Return the [X, Y] coordinate for the center point of the cell that contains the specified text.  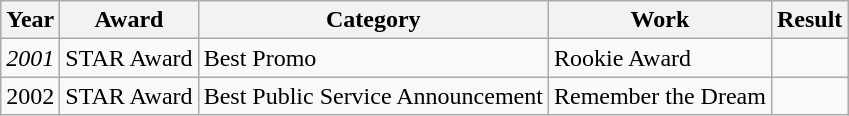
Work [660, 20]
Year [30, 20]
Remember the Dream [660, 96]
Rookie Award [660, 58]
Result [809, 20]
2002 [30, 96]
Category [373, 20]
Best Promo [373, 58]
Best Public Service Announcement [373, 96]
Award [129, 20]
2001 [30, 58]
